Detect which cell encompasses the target text, then output its [X, Y] center coordinate. 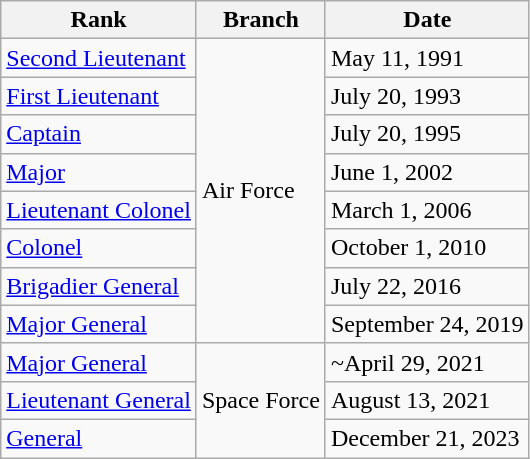
First Lieutenant [99, 96]
August 13, 2021 [427, 400]
Branch [260, 20]
Colonel [99, 248]
September 24, 2019 [427, 324]
Brigadier General [99, 286]
Major [99, 172]
Lieutenant General [99, 400]
October 1, 2010 [427, 248]
June 1, 2002 [427, 172]
Lieutenant Colonel [99, 210]
March 1, 2006 [427, 210]
Rank [99, 20]
July 22, 2016 [427, 286]
July 20, 1993 [427, 96]
Captain [99, 134]
Date [427, 20]
December 21, 2023 [427, 438]
General [99, 438]
May 11, 1991 [427, 58]
Space Force [260, 400]
Air Force [260, 191]
July 20, 1995 [427, 134]
Second Lieutenant [99, 58]
~April 29, 2021 [427, 362]
